Capture the cell that displays the provided text and extract its (X, Y) central coordinate. 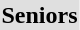
Seniors (40, 15)
